Search for the cell housing the specified text and yield its [x, y] center coordinate. 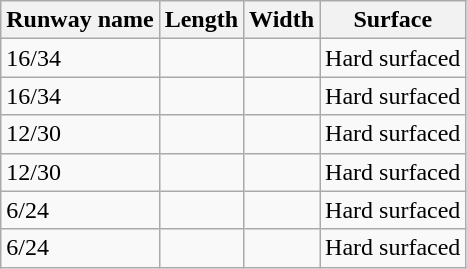
Width [282, 20]
Length [201, 20]
Runway name [80, 20]
Surface [393, 20]
